Identify which cell holds the provided text, then report its [x, y] central coordinate. 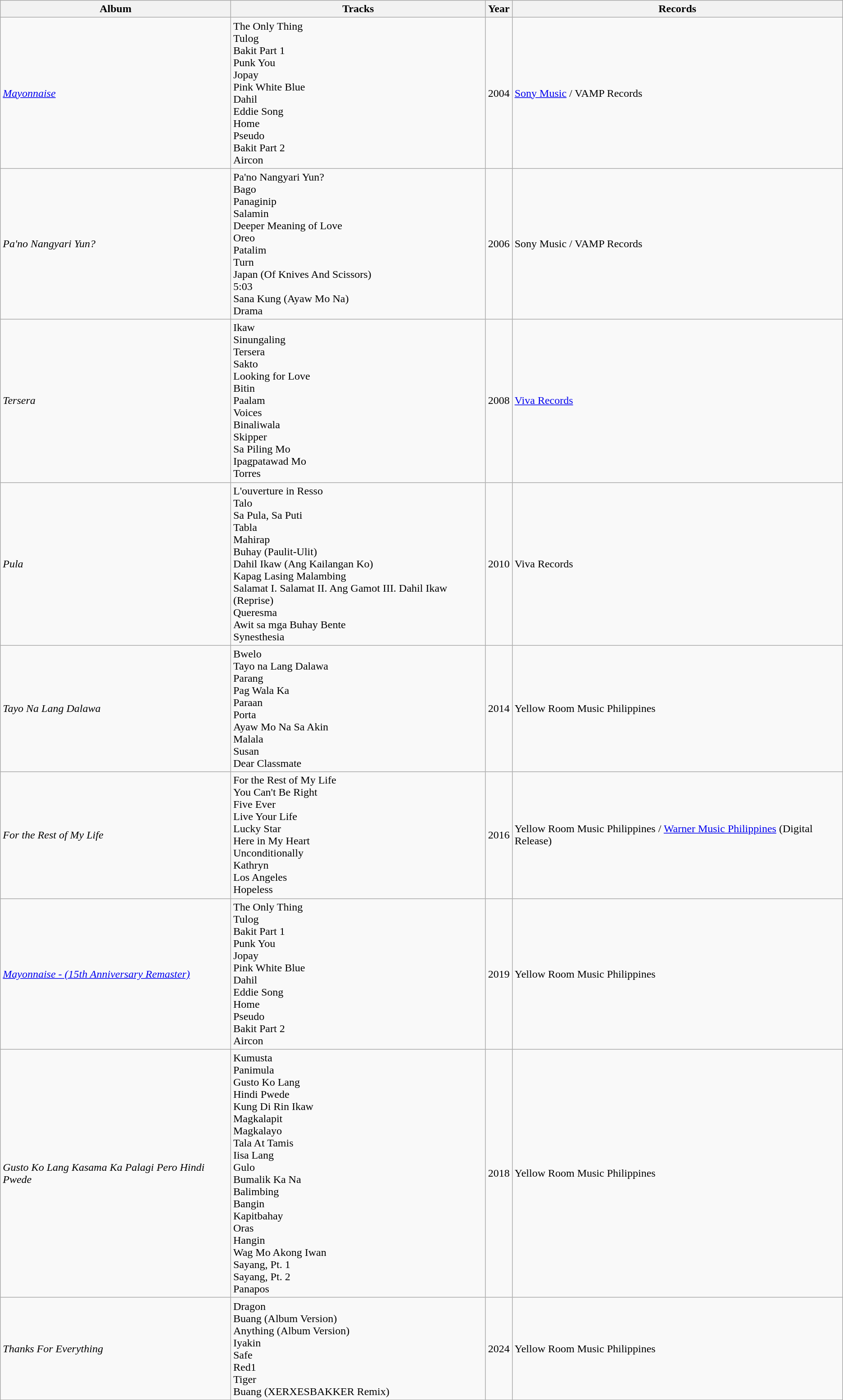
Tracks [358, 9]
Tersera [116, 401]
2008 [499, 401]
Tayo Na Lang Dalawa [116, 709]
Gusto Ko Lang Kasama Ka Palagi Pero Hindi Pwede [116, 1173]
2019 [499, 974]
Mayonnaise [116, 93]
Thanks For Everything [116, 1348]
2010 [499, 564]
Mayonnaise - (15th Anniversary Remaster) [116, 974]
For the Rest of My Life You Can't Be Right Five Ever Live Your Life Lucky Star Here in My Heart Unconditionally Kathryn Los Angeles Hopeless [358, 835]
Pa'no Nangyari Yun? [116, 244]
Album [116, 9]
2004 [499, 93]
For the Rest of My Life [116, 835]
Pa'no Nangyari Yun? Bago Panaginip Salamin Deeper Meaning of Love Oreo Patalim Turn Japan (Of Knives And Scissors) 5:03 Sana Kung (Ayaw Mo Na) Drama [358, 244]
Pula [116, 564]
Bwelo Tayo na Lang Dalawa Parang Pag Wala Ka Paraan Porta Ayaw Mo Na Sa Akin Malala Susan Dear Classmate [358, 709]
2016 [499, 835]
2024 [499, 1348]
2006 [499, 244]
Dragon Buang (Album Version) Anything (Album Version) Iyakin Safe Red1 Tiger Buang (XERXESBAKKER Remix) [358, 1348]
2014 [499, 709]
Records [677, 9]
Yellow Room Music Philippines / Warner Music Philippines (Digital Release) [677, 835]
Year [499, 9]
2018 [499, 1173]
Ikaw Sinungaling Tersera Sakto Looking for Love Bitin Paalam Voices Binaliwala Skipper Sa Piling Mo Ipagpatawad Mo Torres [358, 401]
